From the cell containing the given text, extract its center point as (x, y) coordinate. 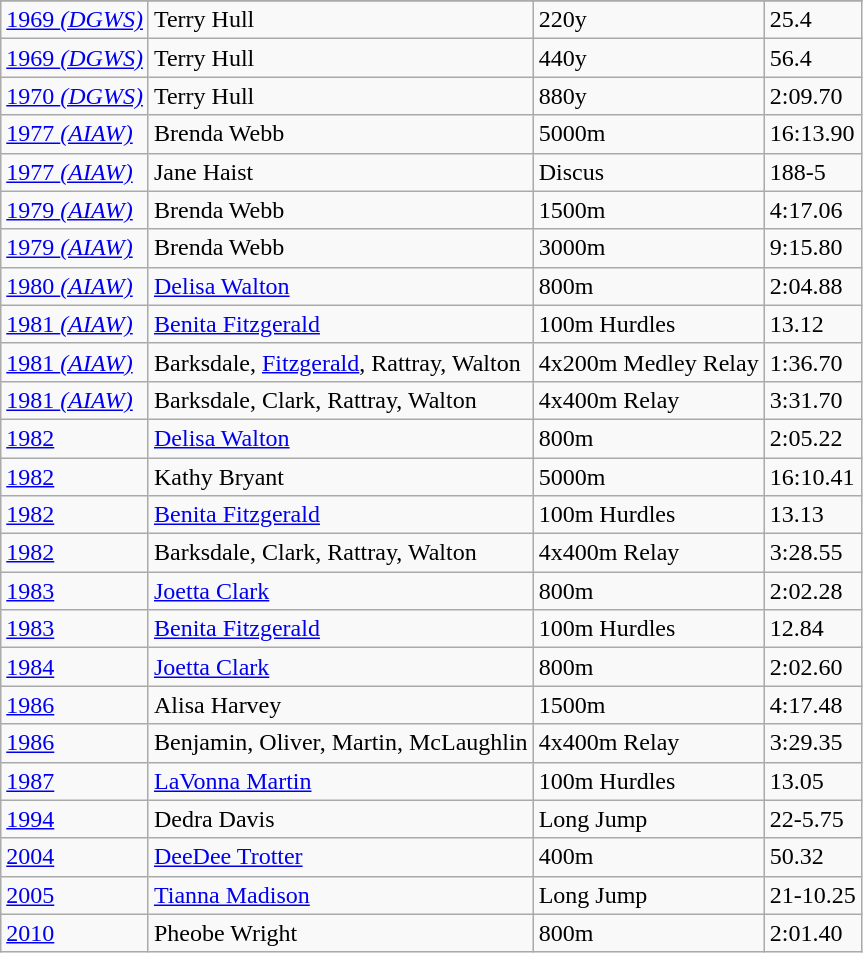
9:15.80 (812, 248)
Kathy Bryant (340, 477)
2010 (75, 933)
13.05 (812, 781)
2005 (75, 895)
21-10.25 (812, 895)
16:13.90 (812, 134)
22-5.75 (812, 819)
188-5 (812, 172)
3:31.70 (812, 400)
DeeDee Trotter (340, 857)
1980 (AIAW) (75, 286)
50.32 (812, 857)
2:01.40 (812, 933)
Pheobe Wright (340, 933)
16:10.41 (812, 477)
1987 (75, 781)
4x200m Medley Relay (648, 362)
Alisa Harvey (340, 705)
56.4 (812, 58)
400m (648, 857)
4:17.06 (812, 210)
13.13 (812, 515)
Benjamin, Oliver, Martin, McLaughlin (340, 743)
1970 (DGWS) (75, 96)
1984 (75, 667)
12.84 (812, 629)
Tianna Madison (340, 895)
Discus (648, 172)
4:17.48 (812, 705)
LaVonna Martin (340, 781)
3:28.55 (812, 553)
13.12 (812, 324)
3000m (648, 248)
25.4 (812, 20)
2:05.22 (812, 438)
Barksdale, Fitzgerald, Rattray, Walton (340, 362)
2:04.88 (812, 286)
2004 (75, 857)
Dedra Davis (340, 819)
1994 (75, 819)
Jane Haist (340, 172)
440y (648, 58)
1:36.70 (812, 362)
2:02.28 (812, 591)
2:09.70 (812, 96)
220y (648, 20)
3:29.35 (812, 743)
880y (648, 96)
2:02.60 (812, 667)
